Pinpoint the cell where the given text exists, returning its (X, Y) midpoint coordinate. 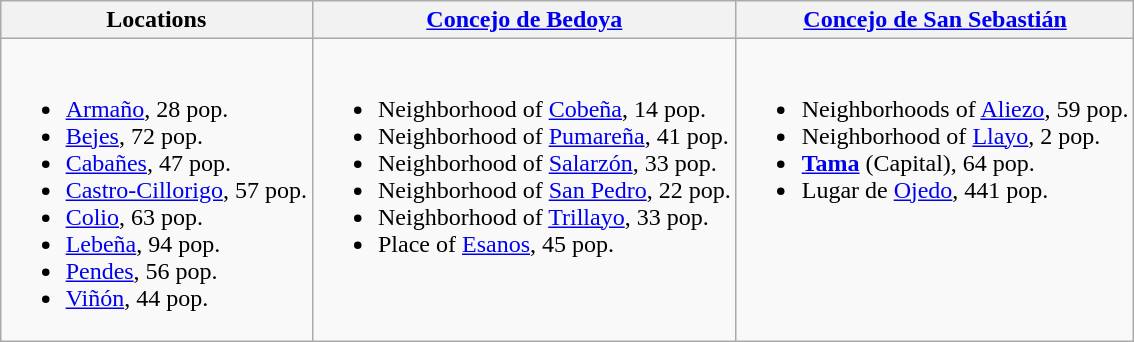
Neighborhoods of Aliezo, 59 pop.Neighborhood of Llayo, 2 pop.Tama (Capital), 64 pop.Lugar de Ojedo, 441 pop. (935, 190)
Concejo de San Sebastián (935, 20)
Concejo de Bedoya (524, 20)
Armaño, 28 pop.Bejes, 72 pop.Cabañes, 47 pop.Castro-Cillorigo, 57 pop.Colio, 63 pop.Lebeña, 94 pop.Pendes, 56 pop.Viñón, 44 pop. (156, 190)
Locations (156, 20)
